Find where the given text appears and provide that cell's center as (x, y) coordinate. 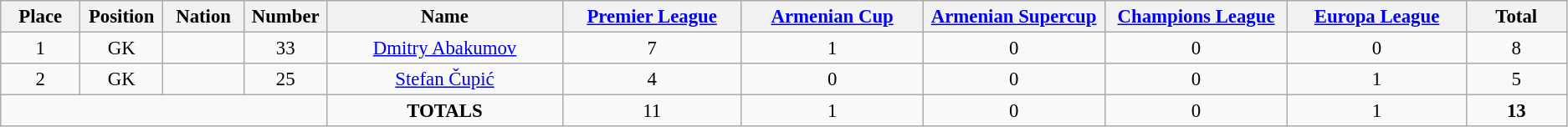
Champions League (1196, 17)
Place (40, 17)
11 (652, 111)
Armenian Supercup (1014, 17)
Number (286, 17)
Name (445, 17)
Stefan Čupić (445, 79)
13 (1516, 111)
TOTALS (445, 111)
Nation (204, 17)
Europa League (1377, 17)
Armenian Cup (832, 17)
Premier League (652, 17)
4 (652, 79)
25 (286, 79)
Position (122, 17)
33 (286, 48)
Total (1516, 17)
8 (1516, 48)
2 (40, 79)
Dmitry Abakumov (445, 48)
7 (652, 48)
5 (1516, 79)
